Pinpoint the cell where the given text exists, returning its [X, Y] midpoint coordinate. 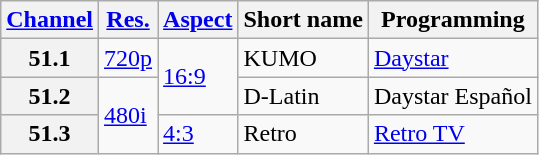
Short name [303, 20]
4:3 [198, 134]
Programming [452, 20]
Daystar [452, 58]
Aspect [198, 20]
Res. [128, 20]
16:9 [198, 77]
Retro [303, 134]
51.1 [50, 58]
51.2 [50, 96]
720p [128, 58]
Daystar Español [452, 96]
51.3 [50, 134]
KUMO [303, 58]
480i [128, 115]
D-Latin [303, 96]
Retro TV [452, 134]
Channel [50, 20]
